From the cell containing the given text, extract its center point as [x, y] coordinate. 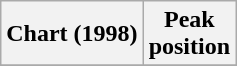
Peakposition [189, 34]
Chart (1998) [72, 34]
